Provide the [x, y] coordinate of the cell's center where the given text is located.  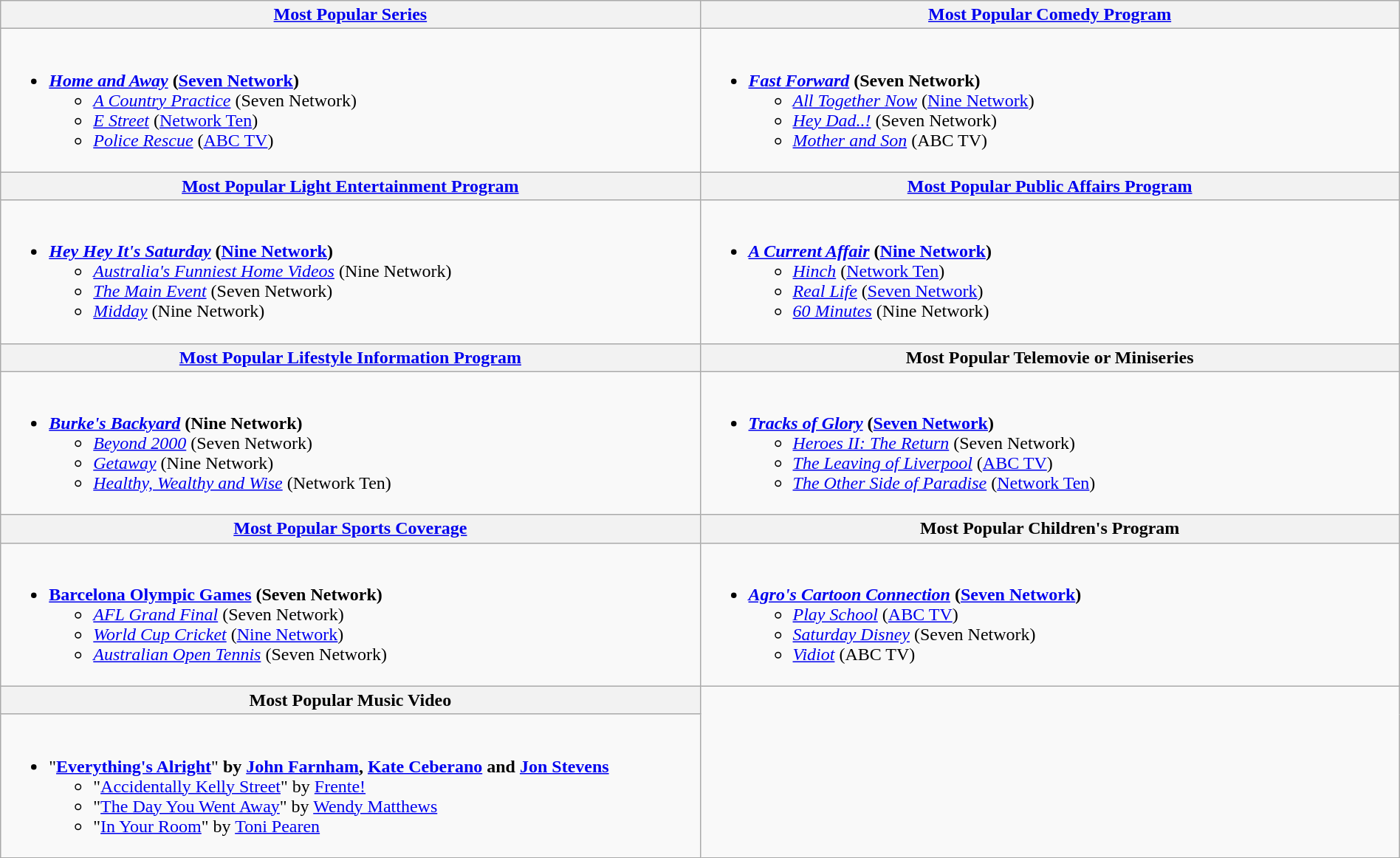
Most Popular Light Entertainment Program [350, 186]
Agro's Cartoon Connection (Seven Network)Play School (ABC TV)Saturday Disney (Seven Network)Vidiot (ABC TV) [1050, 614]
Most Popular Telemovie or Miniseries [1050, 357]
Barcelona Olympic Games (Seven Network)AFL Grand Final (Seven Network)World Cup Cricket (Nine Network)Australian Open Tennis (Seven Network) [350, 614]
Most Popular Children's Program [1050, 529]
Home and Away (Seven Network)A Country Practice (Seven Network)E Street (Network Ten)Police Rescue (ABC TV) [350, 100]
Most Popular Public Affairs Program [1050, 186]
A Current Affair (Nine Network)Hinch (Network Ten)Real Life (Seven Network)60 Minutes (Nine Network) [1050, 272]
Most Popular Series [350, 15]
Most Popular Lifestyle Information Program [350, 357]
Most Popular Comedy Program [1050, 15]
Tracks of Glory (Seven Network)Heroes II: The Return (Seven Network)The Leaving of Liverpool (ABC TV)The Other Side of Paradise (Network Ten) [1050, 443]
Most Popular Sports Coverage [350, 529]
Burke's Backyard (Nine Network)Beyond 2000 (Seven Network)Getaway (Nine Network)Healthy, Wealthy and Wise (Network Ten) [350, 443]
Hey Hey It's Saturday (Nine Network)Australia's Funniest Home Videos (Nine Network)The Main Event (Seven Network)Midday (Nine Network) [350, 272]
Most Popular Music Video [350, 700]
Fast Forward (Seven Network)All Together Now (Nine Network)Hey Dad..! (Seven Network)Mother and Son (ABC TV) [1050, 100]
